Provide the [x, y] coordinate of the cell's center where the given text is located.  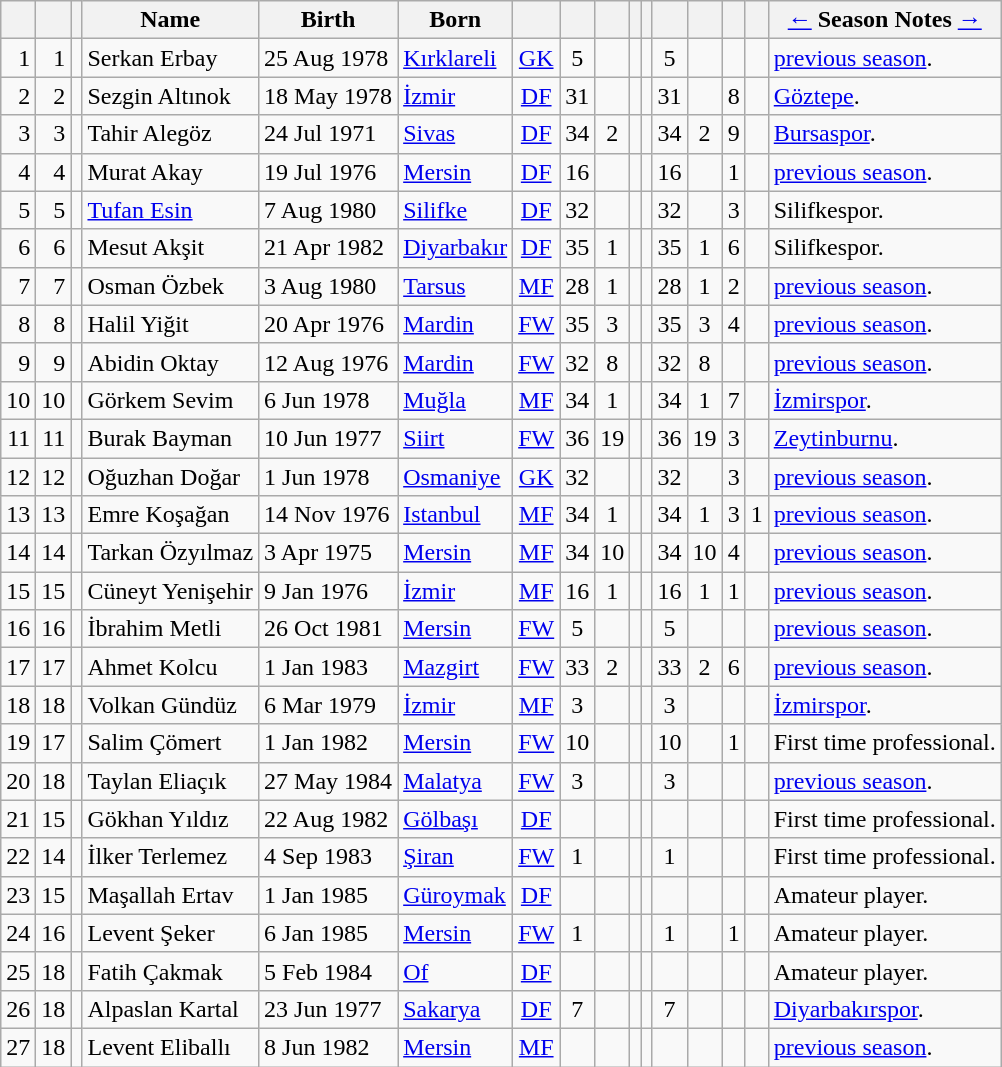
Levent Eliballı [170, 1047]
Salim Çömert [170, 743]
23 [18, 895]
18 May 1978 [328, 96]
Serkan Erbay [170, 58]
6 Jan 1985 [328, 933]
İbrahim Metli [170, 629]
Osman Özbek [170, 286]
9 Jan 1976 [328, 591]
Güroymak [456, 895]
21 Apr 1982 [328, 248]
3 Apr 1975 [328, 553]
Şiran [456, 857]
27 May 1984 [328, 781]
← Season Notes → [884, 20]
24 [18, 933]
1 Jan 1985 [328, 895]
1 Jan 1982 [328, 743]
6 Jun 1978 [328, 400]
Levent Şeker [170, 933]
Tufan Esin [170, 210]
Tarkan Özyılmaz [170, 553]
Istanbul [456, 515]
25 Aug 1978 [328, 58]
Murat Akay [170, 172]
Sakarya [456, 1009]
İlker Terlemez [170, 857]
Gölbaşı [456, 819]
Diyarbakırspor. [884, 1009]
5 Feb 1984 [328, 971]
6 Mar 1979 [328, 705]
Silifke [456, 210]
Mesut Akşit [170, 248]
Tahir Alegöz [170, 134]
Zeytinburnu. [884, 438]
Abidin Oktay [170, 362]
Malatya [456, 781]
Fatih Çakmak [170, 971]
Emre Koşağan [170, 515]
Sezgin Altınok [170, 96]
14 Nov 1976 [328, 515]
1 Jun 1978 [328, 477]
Muğla [456, 400]
Alpaslan Kartal [170, 1009]
Volkan Gündüz [170, 705]
Tarsus [456, 286]
Birth [328, 20]
Oğuzhan Doğar [170, 477]
21 [18, 819]
26 [18, 1009]
20 Apr 1976 [328, 324]
Ahmet Kolcu [170, 667]
Name [170, 20]
8 Jun 1982 [328, 1047]
Of [456, 971]
Burak Bayman [170, 438]
Bursaspor. [884, 134]
Göztepe. [884, 96]
19 Jul 1976 [328, 172]
1 Jan 1983 [328, 667]
12 Aug 1976 [328, 362]
20 [18, 781]
Taylan Eliaçık [170, 781]
Siirt [456, 438]
24 Jul 1971 [328, 134]
Sivas [456, 134]
Born [456, 20]
7 Aug 1980 [328, 210]
23 Jun 1977 [328, 1009]
26 Oct 1981 [328, 629]
Halil Yiğit [170, 324]
27 [18, 1047]
22 [18, 857]
4 Sep 1983 [328, 857]
10 Jun 1977 [328, 438]
Gökhan Yıldız [170, 819]
25 [18, 971]
Kırklareli [456, 58]
Mazgirt [456, 667]
Görkem Sevim [170, 400]
3 Aug 1980 [328, 286]
22 Aug 1982 [328, 819]
Diyarbakır [456, 248]
Osmaniye [456, 477]
Cüneyt Yenişehir [170, 591]
Maşallah Ertav [170, 895]
